Pinpoint the cell where the given text exists, returning its [X, Y] midpoint coordinate. 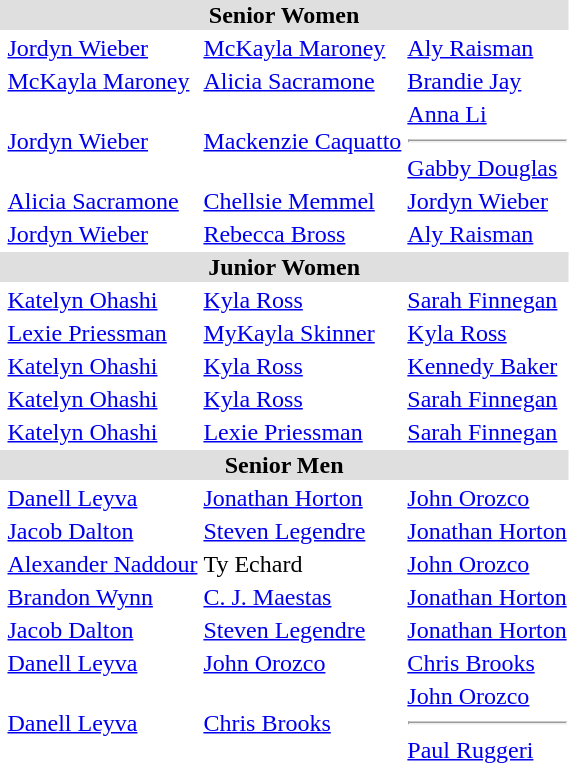
Chellsie Memmel [302, 201]
Senior Women [284, 15]
Brandon Wynn [102, 597]
Anna LiGabby Douglas [487, 141]
Kennedy Baker [487, 366]
Senior Men [284, 465]
Brandie Jay [487, 81]
Ty Echard [302, 564]
C. J. Maestas [302, 597]
Rebecca Bross [302, 234]
MyKayla Skinner [302, 333]
Mackenzie Caquatto [302, 141]
Alexander Naddour [102, 564]
Chris Brooks [487, 663]
Junior Women [284, 267]
